For the text-containing cell, return its midpoint in [X, Y] coordinate format. 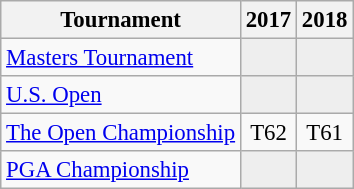
2017 [268, 20]
U.S. Open [121, 95]
The Open Championship [121, 133]
T62 [268, 133]
Masters Tournament [121, 58]
T61 [325, 133]
Tournament [121, 20]
2018 [325, 20]
PGA Championship [121, 170]
